Pinpoint the cell where the given text exists, returning its (X, Y) midpoint coordinate. 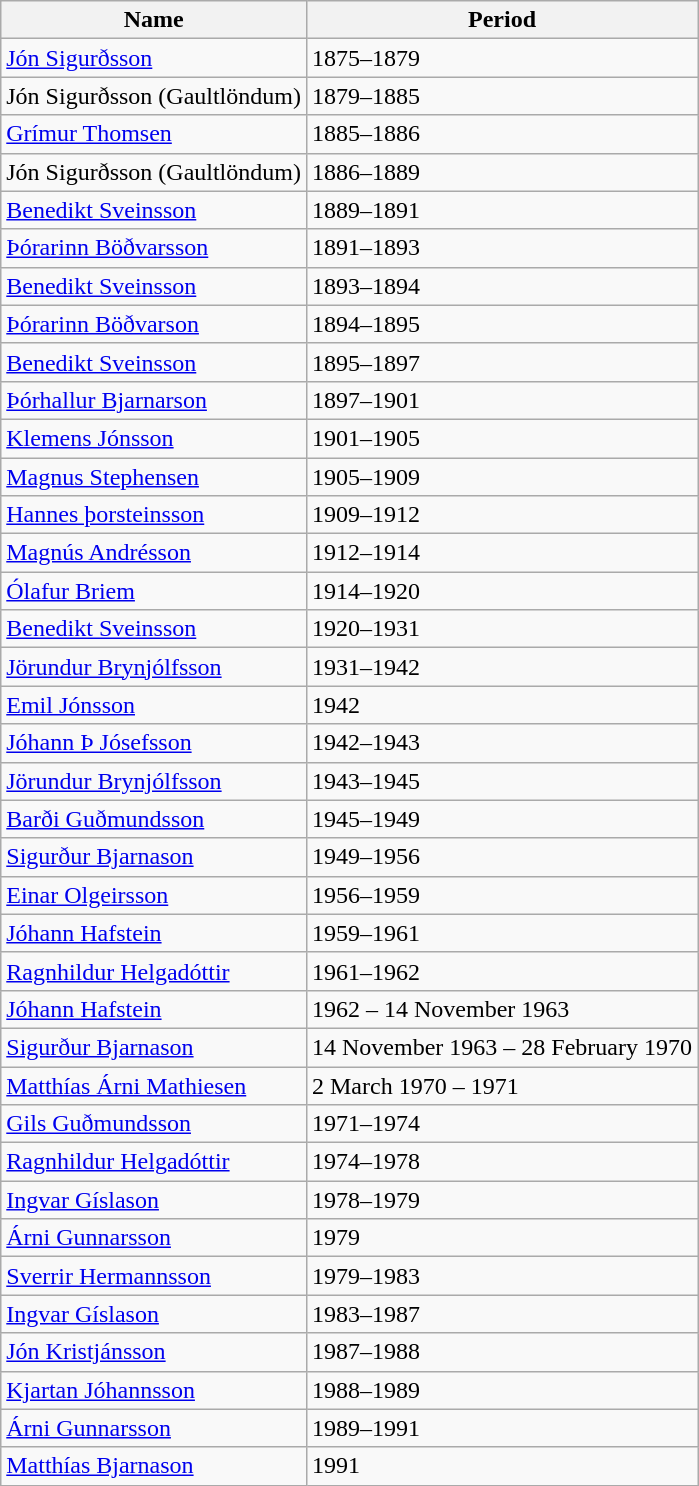
Þórarinn Böðvarsson (154, 248)
1912–1914 (502, 553)
1961–1962 (502, 971)
Klemens Jónsson (154, 438)
1974–1978 (502, 1162)
Name (154, 20)
Jón Sigurðsson (154, 58)
1949–1956 (502, 857)
Þórhallur Bjarnarson (154, 400)
Hannes þorsteinsson (154, 515)
Gils Guðmundsson (154, 1124)
1901–1905 (502, 438)
1893–1894 (502, 286)
Jón Kristjánsson (154, 1352)
2 March 1970 – 1971 (502, 1085)
1962 – 14 November 1963 (502, 1009)
1894–1895 (502, 324)
Period (502, 20)
1889–1891 (502, 210)
1875–1879 (502, 58)
Matthías Bjarnason (154, 1466)
1920–1931 (502, 629)
1979 (502, 1238)
1991 (502, 1466)
1943–1945 (502, 781)
1909–1912 (502, 515)
1959–1961 (502, 933)
Magnús Andrésson (154, 553)
1971–1974 (502, 1124)
1945–1949 (502, 819)
1931–1942 (502, 667)
Matthías Árni Mathiesen (154, 1085)
1978–1979 (502, 1200)
1879–1885 (502, 96)
1989–1991 (502, 1428)
1956–1959 (502, 895)
1895–1897 (502, 362)
1987–1988 (502, 1352)
1942 (502, 705)
1897–1901 (502, 400)
Sverrir Hermannsson (154, 1276)
Grímur Thomsen (154, 134)
Jóhann Þ Jósefsson (154, 743)
Kjartan Jóhannsson (154, 1390)
1885–1886 (502, 134)
1891–1893 (502, 248)
Þórarinn Böðvarson (154, 324)
Magnus Stephensen (154, 477)
1905–1909 (502, 477)
Ólafur Briem (154, 591)
1886–1889 (502, 172)
Emil Jónsson (154, 705)
1914–1920 (502, 591)
1942–1943 (502, 743)
14 November 1963 – 28 February 1970 (502, 1047)
1979–1983 (502, 1276)
Einar Olgeirsson (154, 895)
1988–1989 (502, 1390)
1983–1987 (502, 1314)
Barði Guðmundsson (154, 819)
